Search for the cell housing the specified text and yield its [x, y] center coordinate. 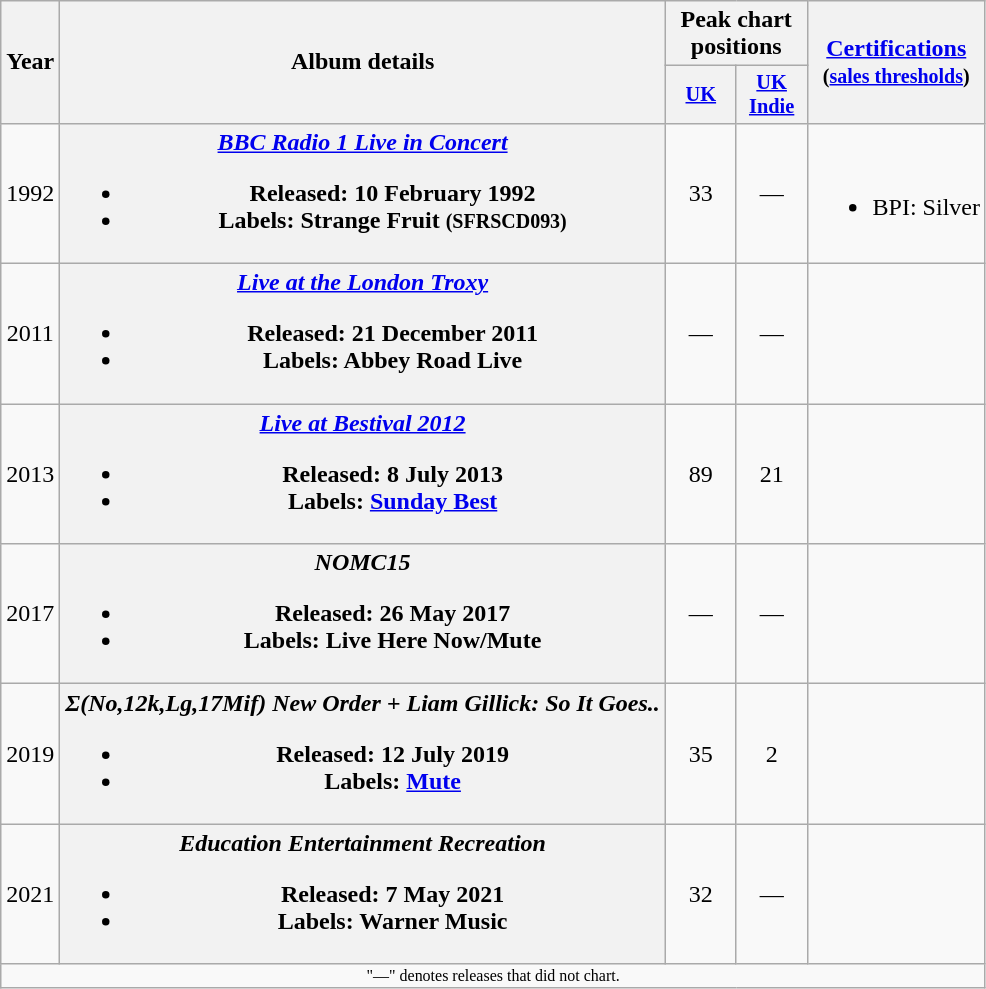
2013 [30, 474]
Σ(No,12k,Lg,17Mif) New Order + Liam Gillick: So It Goes..Released: 12 July 2019Labels: Mute [363, 754]
1992 [30, 193]
89 [700, 474]
21 [772, 474]
Year [30, 62]
BPI: Silver [896, 193]
Album details [363, 62]
2019 [30, 754]
BBC Radio 1 Live in ConcertReleased: 10 February 1992Labels: Strange Fruit (SFRSCD093) [363, 193]
Live at the London TroxyReleased: 21 December 2011Labels: Abbey Road Live [363, 334]
UK Indie [772, 95]
33 [700, 193]
2011 [30, 334]
Peak chart positions [736, 34]
32 [700, 894]
Live at Bestival 2012Released: 8 July 2013Labels: Sunday Best [363, 474]
2017 [30, 614]
2021 [30, 894]
UK [700, 95]
2 [772, 754]
NOMC15Released: 26 May 2017Labels: Live Here Now/Mute [363, 614]
"—" denotes releases that did not chart. [494, 976]
35 [700, 754]
Certifications(sales thresholds) [896, 62]
Education Entertainment RecreationReleased: 7 May 2021Labels: Warner Music [363, 894]
